For the text-containing cell, return its midpoint in (x, y) coordinate format. 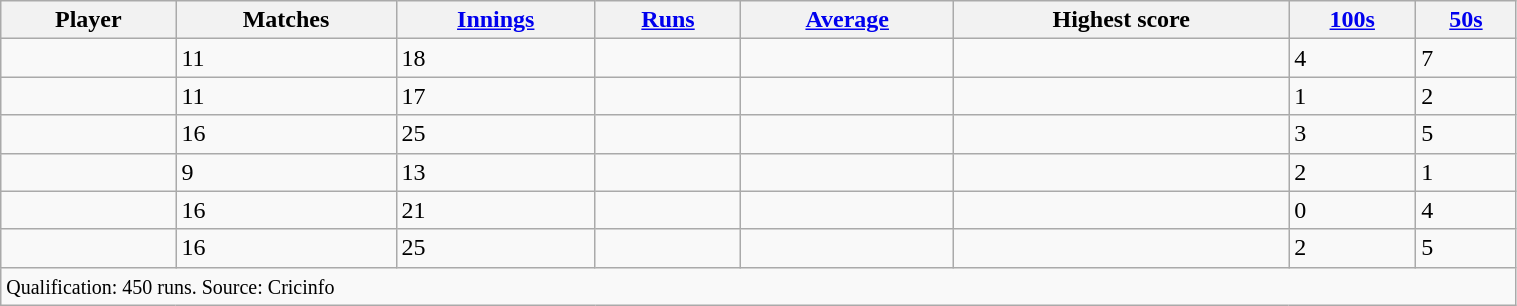
18 (496, 58)
17 (496, 96)
Player (88, 20)
0 (1352, 210)
Matches (286, 20)
21 (496, 210)
3 (1352, 134)
Innings (496, 20)
Runs (668, 20)
100s (1352, 20)
Average (848, 20)
9 (286, 172)
13 (496, 172)
Qualification: 450 runs. Source: Cricinfo (758, 286)
7 (1466, 58)
50s (1466, 20)
Highest score (1122, 20)
